Capture the cell that displays the provided text and extract its (x, y) central coordinate. 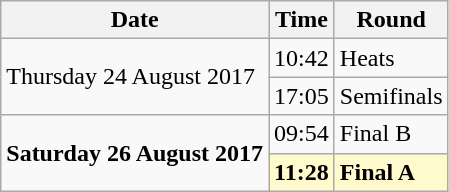
Thursday 24 August 2017 (135, 77)
Final A (391, 172)
Final B (391, 134)
17:05 (302, 96)
Date (135, 20)
Saturday 26 August 2017 (135, 153)
Time (302, 20)
11:28 (302, 172)
Round (391, 20)
Heats (391, 58)
09:54 (302, 134)
Semifinals (391, 96)
10:42 (302, 58)
